Provide the (x, y) coordinate of the cell's center where the given text is located.  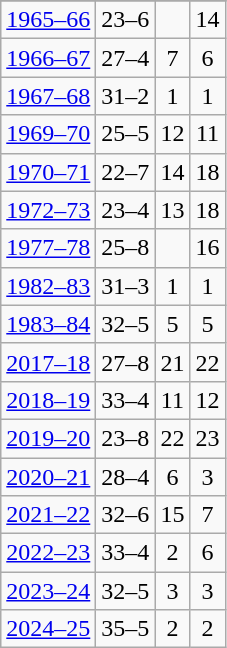
22–7 (126, 172)
27–4 (126, 58)
31–2 (126, 96)
2022–23 (48, 553)
2020–21 (48, 477)
1966–67 (48, 58)
28–4 (126, 477)
27–8 (126, 362)
32–6 (126, 515)
1965–66 (48, 20)
2021–22 (48, 515)
2017–18 (48, 362)
23–6 (126, 20)
31–3 (126, 286)
1982–83 (48, 286)
1970–71 (48, 172)
23 (208, 438)
13 (172, 210)
2018–19 (48, 400)
1972–73 (48, 210)
23–4 (126, 210)
1969–70 (48, 134)
35–5 (126, 629)
25–5 (126, 134)
1977–78 (48, 248)
2023–24 (48, 591)
1967–68 (48, 96)
16 (208, 248)
25–8 (126, 248)
15 (172, 515)
1983–84 (48, 324)
21 (172, 362)
2024–25 (48, 629)
2019–20 (48, 438)
23–8 (126, 438)
